From the cell containing the given text, extract its center point as [X, Y] coordinate. 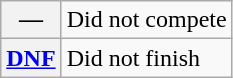
Did not finish [146, 58]
— [31, 20]
Did not compete [146, 20]
DNF [31, 58]
